Return the (x, y) coordinate for the center point of the cell that contains the specified text.  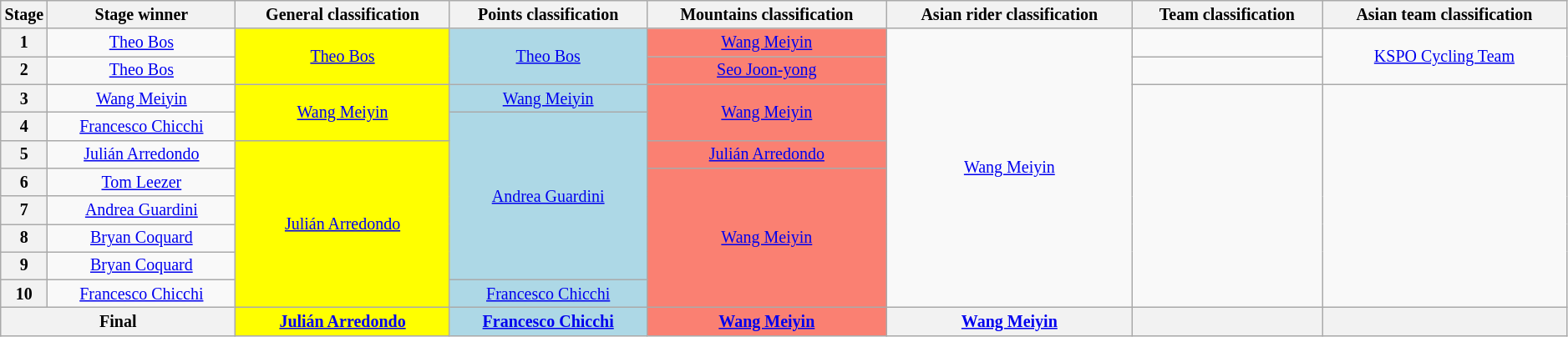
Tom Leezer (142, 182)
Stage (24, 15)
Team classification (1226, 15)
8 (24, 239)
4 (24, 127)
5 (24, 153)
10 (24, 294)
9 (24, 265)
7 (24, 210)
3 (24, 98)
Asian rider classification (1010, 15)
KSPO Cycling Team (1445, 57)
1 (24, 43)
General classification (343, 15)
Points classification (548, 15)
Final (119, 322)
Seo Joon-yong (767, 70)
2 (24, 70)
Asian team classification (1445, 15)
6 (24, 182)
Mountains classification (767, 15)
Stage winner (142, 15)
